From the cell containing the given text, extract its center point as [x, y] coordinate. 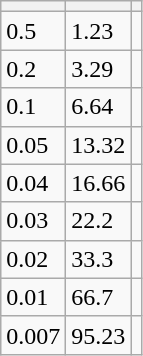
33.3 [98, 259]
6.64 [98, 107]
95.23 [98, 335]
0.01 [34, 297]
13.32 [98, 145]
16.66 [98, 183]
0.03 [34, 221]
22.2 [98, 221]
0.5 [34, 31]
1.23 [98, 31]
0.04 [34, 183]
0.2 [34, 69]
0.007 [34, 335]
66.7 [98, 297]
0.02 [34, 259]
0.1 [34, 107]
3.29 [98, 69]
0.05 [34, 145]
